Return the [x, y] coordinate for the center point of the cell that contains the specified text.  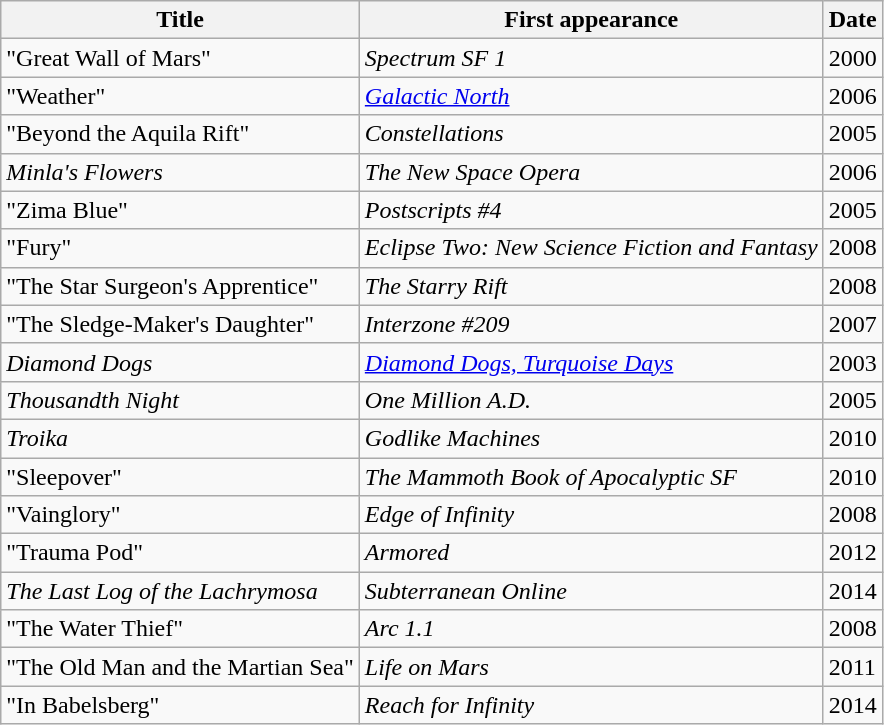
Edge of Infinity [591, 515]
Troika [180, 438]
Galactic North [591, 96]
Life on Mars [591, 667]
Postscripts #4 [591, 210]
"Weather" [180, 96]
"Sleepover" [180, 477]
"The Sledge-Maker's Daughter" [180, 324]
The Mammoth Book of Apocalyptic SF [591, 477]
Minla's Flowers [180, 172]
Arc 1.1 [591, 629]
Date [852, 20]
2007 [852, 324]
"The Old Man and the Martian Sea" [180, 667]
Reach for Infinity [591, 705]
Constellations [591, 134]
"Zima Blue" [180, 210]
Interzone #209 [591, 324]
The Last Log of the Lachrymosa [180, 591]
The New Space Opera [591, 172]
Thousandth Night [180, 400]
"The Star Surgeon's Apprentice" [180, 286]
2000 [852, 58]
"Beyond the Aquila Rift" [180, 134]
Diamond Dogs, Turquoise Days [591, 362]
"Trauma Pod" [180, 553]
Spectrum SF 1 [591, 58]
2011 [852, 667]
One Million A.D. [591, 400]
Godlike Machines [591, 438]
Subterranean Online [591, 591]
"Great Wall of Mars" [180, 58]
"The Water Thief" [180, 629]
Eclipse Two: New Science Fiction and Fantasy [591, 248]
First appearance [591, 20]
Title [180, 20]
The Starry Rift [591, 286]
2012 [852, 553]
2003 [852, 362]
Diamond Dogs [180, 362]
"Fury" [180, 248]
"In Babelsberg" [180, 705]
Armored [591, 553]
"Vainglory" [180, 515]
